Locate the cell with the specified text and output its [X, Y] center coordinate. 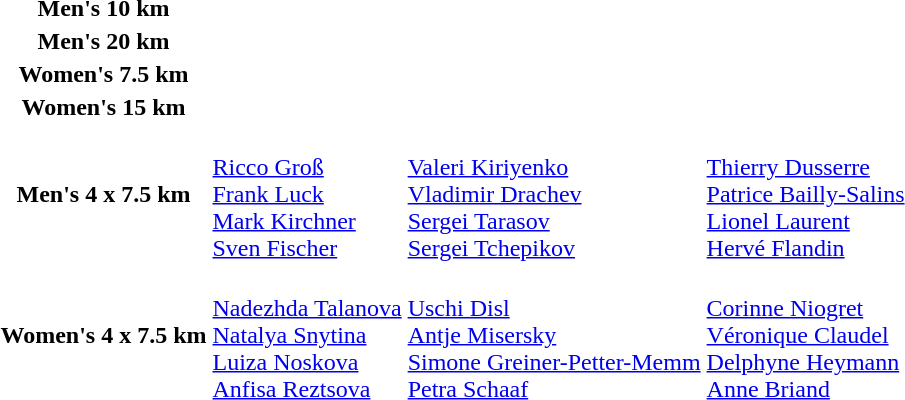
Ricco Groß Frank Luck Mark Kirchner Sven Fischer [307, 194]
Valeri Kiriyenko Vladimir Drachev Sergei Tarasov Sergei Tchepikov [554, 194]
